Locate the cell with the specified text and output its [X, Y] center coordinate. 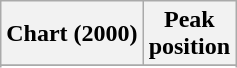
Chart (2000) [72, 34]
Peakposition [189, 34]
